Output the (X, Y) coordinate of the center of the cell containing the given text.  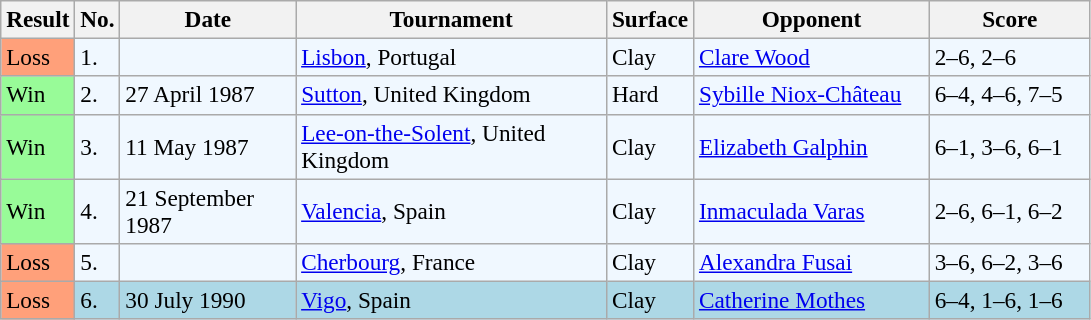
6–4, 4–6, 7–5 (1010, 95)
Sutton, United Kingdom (452, 95)
Sybille Niox-Château (812, 95)
6–1, 3–6, 6–1 (1010, 146)
Elizabeth Galphin (812, 146)
11 May 1987 (208, 146)
3. (98, 146)
Alexandra Fusai (812, 262)
Vigo, Spain (452, 300)
2. (98, 95)
3–6, 6–2, 3–6 (1010, 262)
Catherine Mothes (812, 300)
27 April 1987 (208, 95)
Lee-on-the-Solent, United Kingdom (452, 146)
Surface (650, 19)
Opponent (812, 19)
Score (1010, 19)
1. (98, 57)
Cherbourg, France (452, 262)
6–4, 1–6, 1–6 (1010, 300)
30 July 1990 (208, 300)
5. (98, 262)
Tournament (452, 19)
Valencia, Spain (452, 210)
4. (98, 210)
Date (208, 19)
6. (98, 300)
2–6, 6–1, 6–2 (1010, 210)
Lisbon, Portugal (452, 57)
Result (38, 19)
No. (98, 19)
21 September 1987 (208, 210)
Inmaculada Varas (812, 210)
Clare Wood (812, 57)
Hard (650, 95)
2–6, 2–6 (1010, 57)
